Provide the [X, Y] coordinate of the cell's center where the given text is located.  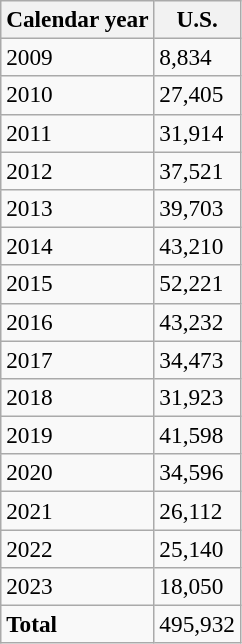
2022 [78, 548]
26,112 [197, 510]
Total [78, 624]
43,232 [197, 322]
39,703 [197, 208]
31,923 [197, 397]
2020 [78, 473]
2015 [78, 284]
2017 [78, 359]
34,473 [197, 359]
2011 [78, 133]
2023 [78, 586]
34,596 [197, 473]
31,914 [197, 133]
Calendar year [78, 19]
2014 [78, 246]
43,210 [197, 246]
2016 [78, 322]
U.S. [197, 19]
27,405 [197, 95]
37,521 [197, 170]
2013 [78, 208]
2009 [78, 57]
8,834 [197, 57]
25,140 [197, 548]
2021 [78, 510]
2010 [78, 95]
41,598 [197, 435]
52,221 [197, 284]
18,050 [197, 586]
2018 [78, 397]
495,932 [197, 624]
2012 [78, 170]
2019 [78, 435]
